Scan for the cell matching the given text and deliver its [x, y] coordinate at center. 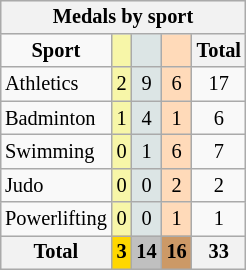
Medals by sport [123, 17]
Badminton [56, 118]
Swimming [56, 152]
14 [147, 253]
Athletics [56, 84]
9 [147, 84]
3 [122, 253]
Sport [56, 51]
4 [147, 118]
16 [177, 253]
Judo [56, 185]
17 [219, 84]
33 [219, 253]
Powerlifting [56, 219]
7 [219, 152]
